Pinpoint the cell where the given text exists, returning its (x, y) midpoint coordinate. 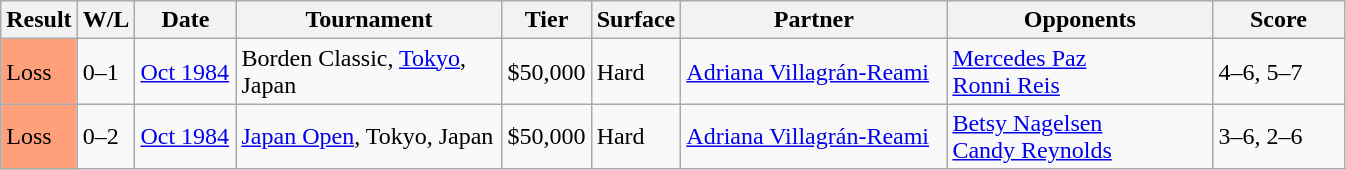
Surface (636, 20)
Opponents (1080, 20)
Tier (546, 20)
Borden Classic, Tokyo, Japan (369, 72)
0–1 (106, 72)
Partner (814, 20)
Score (1278, 20)
Mercedes Paz Ronni Reis (1080, 72)
W/L (106, 20)
Tournament (369, 20)
Japan Open, Tokyo, Japan (369, 136)
4–6, 5–7 (1278, 72)
3–6, 2–6 (1278, 136)
0–2 (106, 136)
Result (39, 20)
Date (186, 20)
Betsy Nagelsen Candy Reynolds (1080, 136)
